Determine the [x, y] coordinate at the center of the cell enclosing the given text.  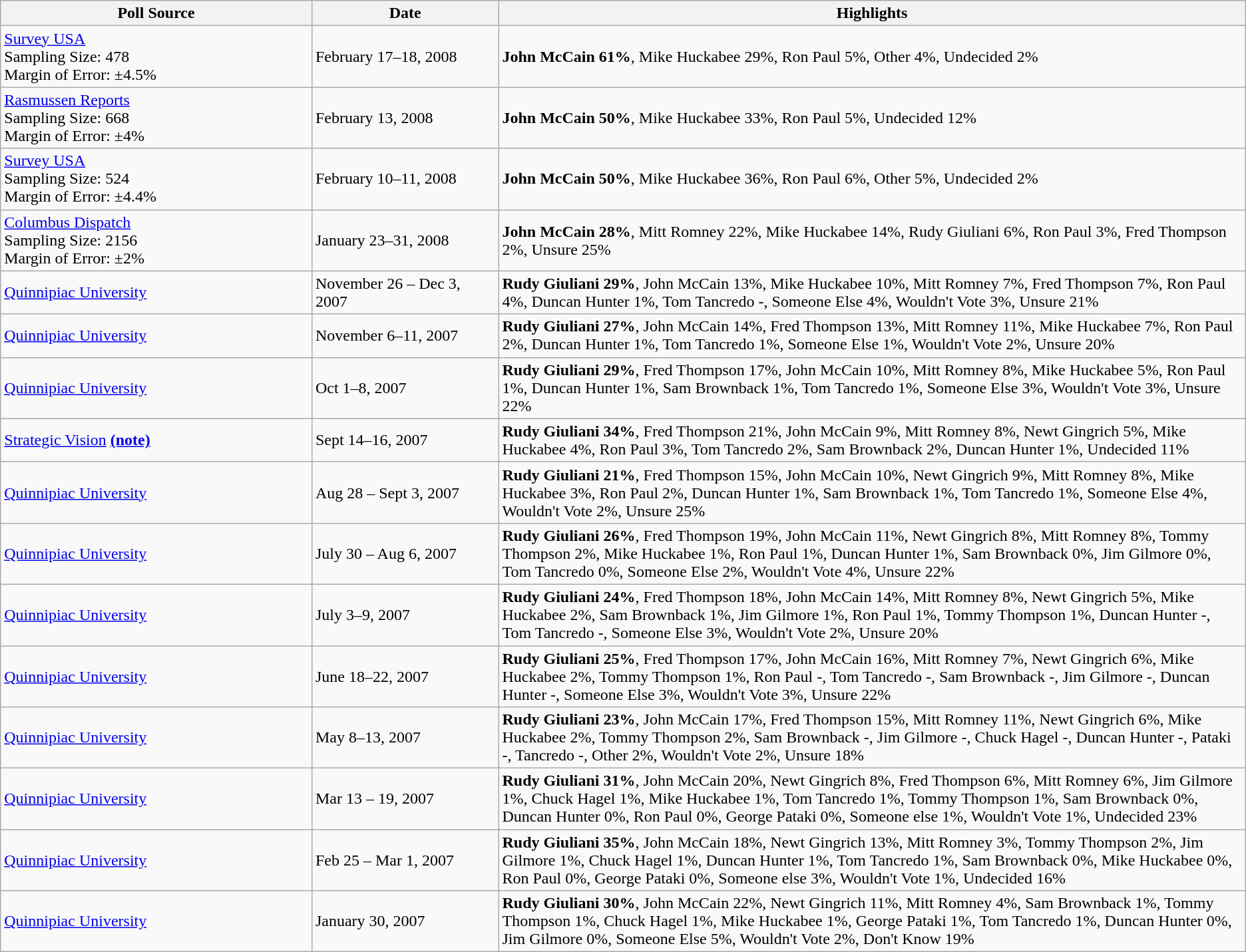
John McCain 50%, Mike Huckabee 36%, Ron Paul 6%, Other 5%, Undecided 2% [872, 179]
November 6–11, 2007 [405, 335]
Rasmussen ReportsSampling Size: 668 Margin of Error: ±4% [156, 118]
Oct 1–8, 2007 [405, 388]
May 8–13, 2007 [405, 738]
Feb 25 – Mar 1, 2007 [405, 860]
John McCain 61%, Mike Huckabee 29%, Ron Paul 5%, Other 4%, Undecided 2% [872, 57]
January 23–31, 2008 [405, 240]
July 3–9, 2007 [405, 615]
Columbus DispatchSampling Size: 2156 Margin of Error: ±2% [156, 240]
Poll Source [156, 13]
Survey USASampling Size: 478 Margin of Error: ±4.5% [156, 57]
Sept 14–16, 2007 [405, 440]
Strategic Vision (note) [156, 440]
Date [405, 13]
John McCain 28%, Mitt Romney 22%, Mike Huckabee 14%, Rudy Giuliani 6%, Ron Paul 3%, Fred Thompson 2%, Unsure 25% [872, 240]
Aug 28 – Sept 3, 2007 [405, 492]
January 30, 2007 [405, 921]
November 26 – Dec 3, 2007 [405, 293]
February 17–18, 2008 [405, 57]
February 13, 2008 [405, 118]
Mar 13 – 19, 2007 [405, 799]
Survey USASampling Size: 524 Margin of Error: ±4.4% [156, 179]
John McCain 50%, Mike Huckabee 33%, Ron Paul 5%, Undecided 12% [872, 118]
July 30 – Aug 6, 2007 [405, 554]
February 10–11, 2008 [405, 179]
Highlights [872, 13]
June 18–22, 2007 [405, 676]
